Determine the (x, y) coordinate at the center of the cell enclosing the given text.  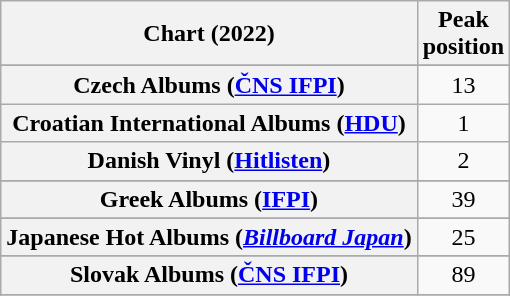
Croatian International Albums (HDU) (209, 123)
1 (463, 123)
13 (463, 85)
Slovak Albums (ČNS IFPI) (209, 275)
Japanese Hot Albums (Billboard Japan) (209, 237)
Czech Albums (ČNS IFPI) (209, 85)
39 (463, 199)
Greek Albums (IFPI) (209, 199)
2 (463, 161)
Danish Vinyl (Hitlisten) (209, 161)
Peakposition (463, 34)
Chart (2022) (209, 34)
89 (463, 275)
25 (463, 237)
